Scan for the cell matching the given text and deliver its [X, Y] coordinate at center. 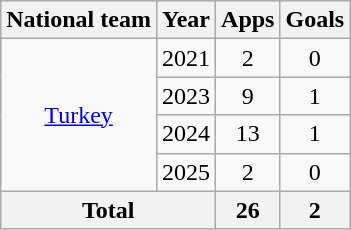
13 [248, 134]
2021 [186, 58]
26 [248, 210]
Year [186, 20]
Total [108, 210]
Goals [315, 20]
Turkey [79, 115]
2023 [186, 96]
2024 [186, 134]
Apps [248, 20]
National team [79, 20]
2025 [186, 172]
9 [248, 96]
